Return the (x, y) coordinate for the center point of the cell that contains the specified text.  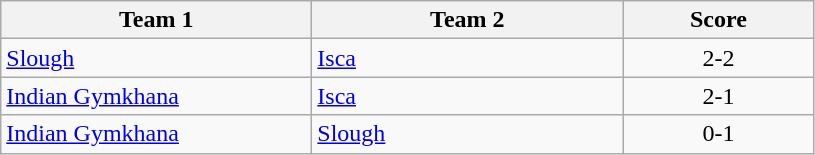
2-1 (718, 96)
Team 2 (468, 20)
Score (718, 20)
2-2 (718, 58)
Team 1 (156, 20)
0-1 (718, 134)
